Return the (X, Y) coordinate for the center point of the cell that contains the specified text.  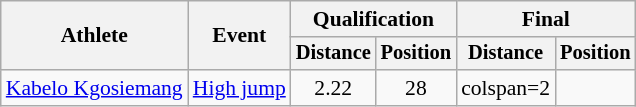
28 (416, 88)
colspan=2 (506, 88)
Qualification (374, 19)
Final (546, 19)
Event (240, 36)
High jump (240, 88)
Kabelo Kgosiemang (94, 88)
Athlete (94, 36)
2.22 (334, 88)
